From the cell containing the given text, extract its center point as (X, Y) coordinate. 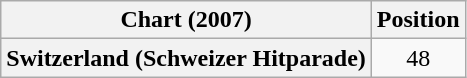
48 (418, 58)
Position (418, 20)
Switzerland (Schweizer Hitparade) (186, 58)
Chart (2007) (186, 20)
